Scan for the cell matching the given text and deliver its [X, Y] coordinate at center. 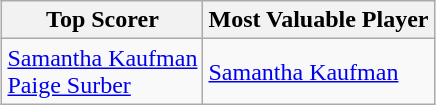
Top Scorer [102, 20]
Most Valuable Player [318, 20]
Samantha Kaufman [318, 72]
Samantha Kaufman Paige Surber [102, 72]
